Return the [X, Y] coordinate for the center point of the cell that contains the specified text.  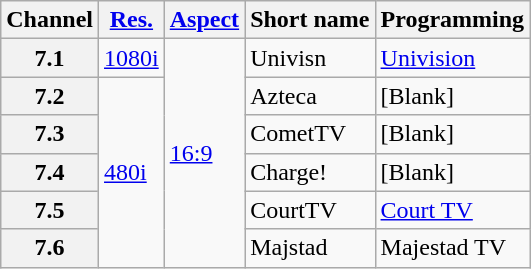
Channel [50, 20]
Azteca [310, 96]
7.4 [50, 172]
Short name [310, 20]
CourtTV [310, 210]
16:9 [204, 153]
Programming [452, 20]
7.2 [50, 96]
7.5 [50, 210]
Majestad TV [452, 248]
7.1 [50, 58]
Court TV [452, 210]
Charge! [310, 172]
7.6 [50, 248]
480i [132, 172]
Univisn [310, 58]
Univision [452, 58]
CometTV [310, 134]
Res. [132, 20]
Aspect [204, 20]
1080i [132, 58]
Majstad [310, 248]
7.3 [50, 134]
